Return [X, Y] of the center of cell containing provided text 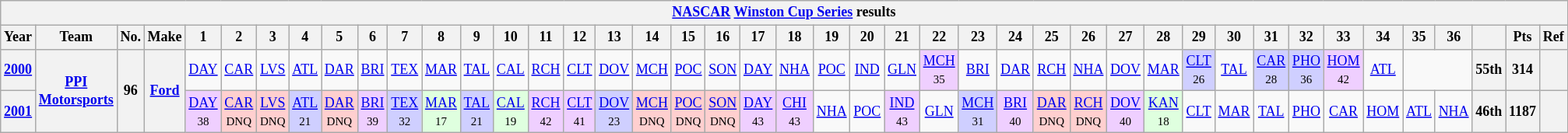
17 [758, 37]
KAN18 [1163, 112]
4 [305, 37]
CAR28 [1271, 70]
2000 [19, 70]
PHO36 [1306, 70]
19 [831, 37]
DOV40 [1126, 112]
36 [1454, 37]
8 [441, 37]
CHI43 [795, 112]
RCHDNQ [1088, 112]
2001 [19, 112]
11 [546, 37]
31 [1271, 37]
96 [131, 90]
CLT26 [1199, 70]
9 [476, 37]
PPI Motorsports [76, 90]
7 [405, 37]
25 [1051, 37]
28 [1163, 37]
5 [339, 37]
14 [652, 37]
LVSDNQ [272, 112]
HOM42 [1344, 70]
MCH31 [978, 112]
Ford [165, 90]
20 [867, 37]
1187 [1523, 112]
LVS [272, 70]
RCH42 [546, 112]
34 [1383, 37]
Year [19, 37]
PHO [1306, 112]
23 [978, 37]
2 [239, 37]
15 [688, 37]
18 [795, 37]
ATL21 [305, 112]
1 [203, 37]
CAL [511, 70]
TEX [405, 70]
BRI40 [1015, 112]
22 [939, 37]
Ref [1553, 37]
12 [579, 37]
POCDNQ [688, 112]
314 [1523, 70]
CARDNQ [239, 112]
33 [1344, 37]
SON [722, 70]
IND [867, 70]
29 [1199, 37]
MCHDNQ [652, 112]
HOM [1383, 112]
TEX32 [405, 112]
Team [76, 37]
10 [511, 37]
55th [1489, 70]
DAY43 [758, 112]
21 [902, 37]
24 [1015, 37]
TAL21 [476, 112]
27 [1126, 37]
26 [1088, 37]
35 [1419, 37]
CLT41 [579, 112]
MCH [652, 70]
46th [1489, 112]
BRI39 [372, 112]
32 [1306, 37]
13 [614, 37]
6 [372, 37]
DAY38 [203, 112]
30 [1234, 37]
MCH35 [939, 70]
NASCAR Winston Cup Series results [784, 12]
DOV23 [614, 112]
CAL19 [511, 112]
Make [165, 37]
Pts [1523, 37]
IND43 [902, 112]
MAR17 [441, 112]
3 [272, 37]
No. [131, 37]
16 [722, 37]
SONDNQ [722, 112]
